Capture the cell that displays the provided text and extract its (x, y) central coordinate. 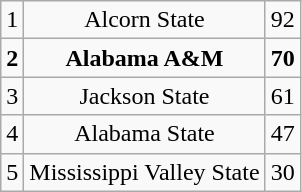
Mississippi Valley State (144, 172)
30 (282, 172)
2 (12, 58)
61 (282, 96)
Alabama A&M (144, 58)
Jackson State (144, 96)
70 (282, 58)
Alcorn State (144, 20)
4 (12, 134)
3 (12, 96)
92 (282, 20)
1 (12, 20)
Alabama State (144, 134)
5 (12, 172)
47 (282, 134)
